Pinpoint the cell where the given text exists, returning its (x, y) midpoint coordinate. 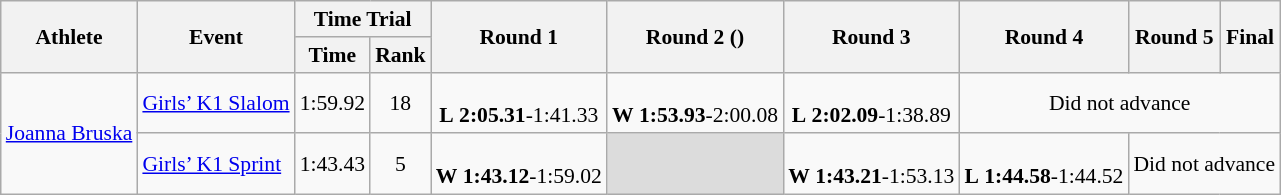
Round 3 (871, 36)
L 2:02.09-1:38.89 (871, 102)
L 1:44.58-1:44.52 (1044, 164)
1:43.43 (332, 164)
W 1:53.93-2:00.08 (695, 102)
W 1:43.21-1:53.13 (871, 164)
W 1:43.12-1:59.02 (519, 164)
Event (216, 36)
1:59.92 (332, 102)
Round 5 (1174, 36)
Final (1250, 36)
Girls’ K1 Slalom (216, 102)
Round 2 () (695, 36)
Time Trial (363, 19)
Joanna Bruska (70, 133)
Girls’ K1 Sprint (216, 164)
Time (332, 55)
Rank (400, 55)
18 (400, 102)
Athlete (70, 36)
L 2:05.31-1:41.33 (519, 102)
Round 1 (519, 36)
5 (400, 164)
Round 4 (1044, 36)
